Locate the cell with the specified text and output its [x, y] center coordinate. 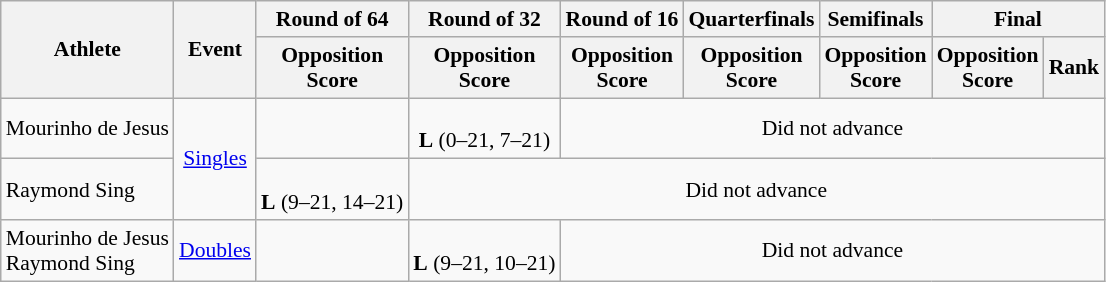
Mourinho de Jesus Raymond Sing [88, 250]
Round of 16 [622, 19]
Rank [1074, 68]
Semifinals [875, 19]
Quarterfinals [751, 19]
L (9–21, 10–21) [484, 250]
Final [1018, 19]
Event [215, 50]
L (0–21, 7–21) [484, 128]
Mourinho de Jesus [88, 128]
Round of 64 [332, 19]
Doubles [215, 250]
Singles [215, 159]
Athlete [88, 50]
L (9–21, 14–21) [332, 190]
Raymond Sing [88, 190]
Round of 32 [484, 19]
